Output the (x, y) coordinate of the center of the cell containing the given text.  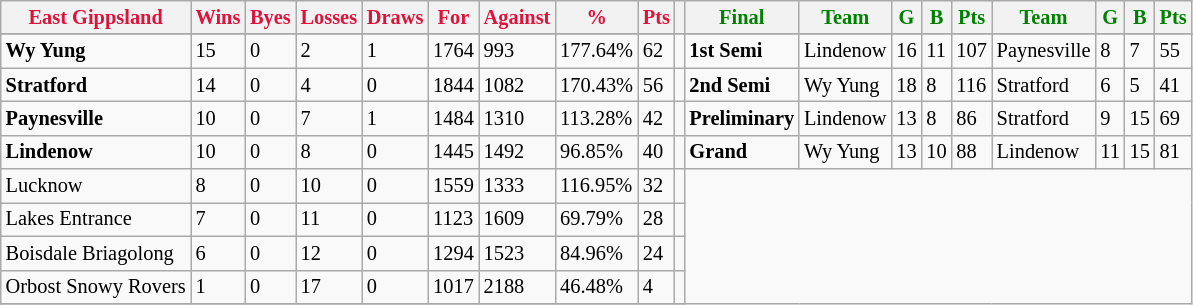
1609 (518, 219)
113.28% (596, 118)
993 (518, 51)
For (453, 17)
Losses (329, 17)
41 (1174, 85)
88 (971, 152)
Final (742, 17)
69 (1174, 118)
Boisdale Briagolong (96, 253)
% (596, 17)
2nd Semi (742, 85)
107 (971, 51)
2188 (518, 287)
1484 (453, 118)
1445 (453, 152)
1523 (518, 253)
Against (518, 17)
1294 (453, 253)
14 (218, 85)
Byes (270, 17)
9 (1110, 118)
Lucknow (96, 186)
84.96% (596, 253)
170.43% (596, 85)
96.85% (596, 152)
16 (906, 51)
1333 (518, 186)
24 (656, 253)
62 (656, 51)
1017 (453, 287)
1123 (453, 219)
32 (656, 186)
1492 (518, 152)
81 (1174, 152)
Orbost Snowy Rovers (96, 287)
1559 (453, 186)
28 (656, 219)
1764 (453, 51)
86 (971, 118)
1310 (518, 118)
177.64% (596, 51)
42 (656, 118)
17 (329, 287)
1082 (518, 85)
18 (906, 85)
Draws (395, 17)
Grand (742, 152)
1st Semi (742, 51)
116.95% (596, 186)
2 (329, 51)
1844 (453, 85)
55 (1174, 51)
Wins (218, 17)
Lakes Entrance (96, 219)
40 (656, 152)
69.79% (596, 219)
East Gippsland (96, 17)
116 (971, 85)
12 (329, 253)
46.48% (596, 287)
Preliminary (742, 118)
56 (656, 85)
5 (1140, 85)
